From the cell containing the given text, extract its center point as (x, y) coordinate. 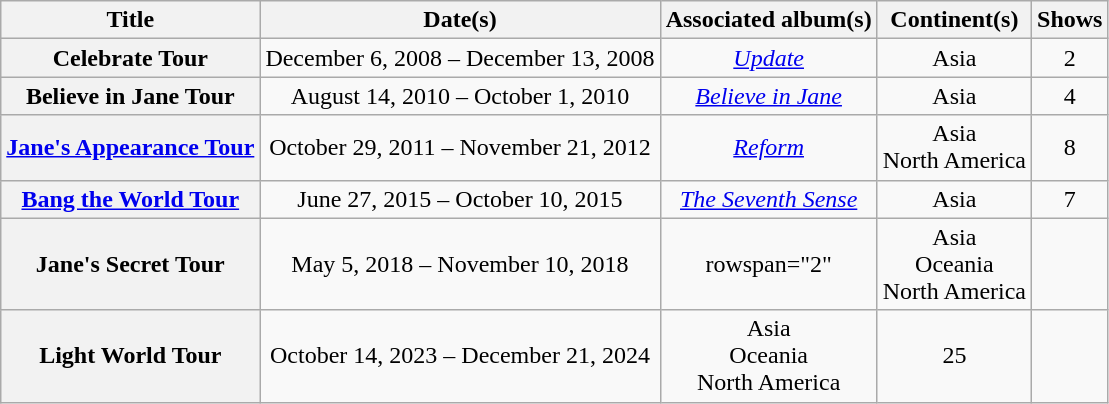
The Seventh Sense (768, 199)
December 6, 2008 – December 13, 2008 (460, 58)
June 27, 2015 – October 10, 2015 (460, 199)
Shows (1070, 20)
Jane's Appearance Tour (130, 148)
Celebrate Tour (130, 58)
7 (1070, 199)
October 29, 2011 – November 21, 2012 (460, 148)
Believe in Jane (768, 96)
8 (1070, 148)
Title (130, 20)
2 (1070, 58)
August 14, 2010 – October 1, 2010 (460, 96)
Bang the World Tour (130, 199)
Reform (768, 148)
Believe in Jane Tour (130, 96)
May 5, 2018 – November 10, 2018 (460, 264)
Associated album(s) (768, 20)
Jane's Secret Tour (130, 264)
25 (954, 356)
rowspan="2" (768, 264)
AsiaNorth America (954, 148)
Update (768, 58)
Date(s) (460, 20)
October 14, 2023 – December 21, 2024 (460, 356)
Continent(s) (954, 20)
4 (1070, 96)
Light World Tour (130, 356)
